Search for the cell housing the specified text and yield its [x, y] center coordinate. 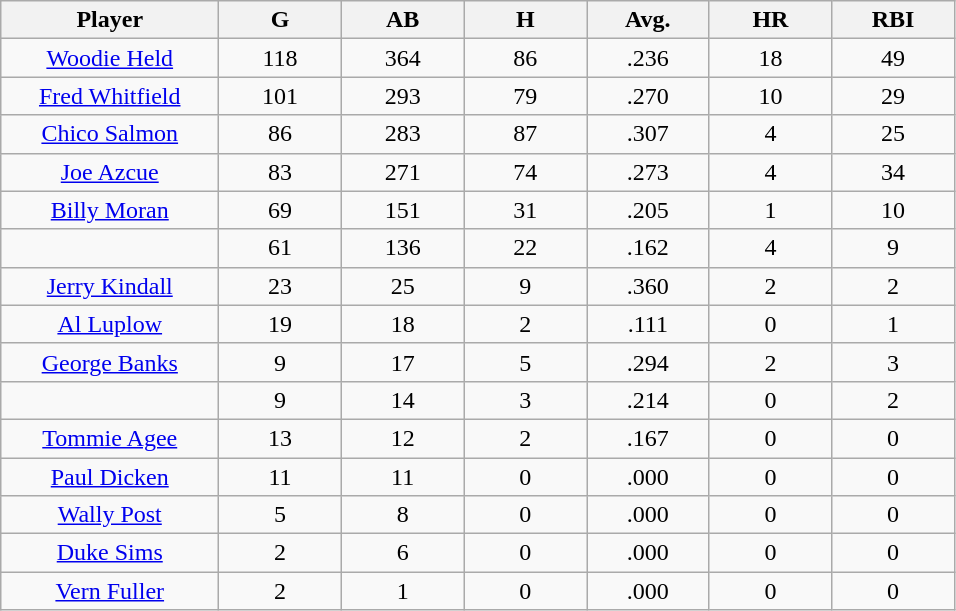
22 [526, 248]
101 [280, 96]
87 [526, 134]
Al Luplow [110, 324]
283 [402, 134]
G [280, 20]
.270 [648, 96]
34 [894, 172]
Wally Post [110, 515]
Billy Moran [110, 210]
Jerry Kindall [110, 286]
.205 [648, 210]
Vern Fuller [110, 591]
23 [280, 286]
Paul Dicken [110, 477]
69 [280, 210]
Joe Azcue [110, 172]
.236 [648, 58]
Fred Whitfield [110, 96]
.162 [648, 248]
.360 [648, 286]
AB [402, 20]
HR [770, 20]
17 [402, 362]
Player [110, 20]
Duke Sims [110, 553]
31 [526, 210]
Tommie Agee [110, 438]
293 [402, 96]
151 [402, 210]
13 [280, 438]
Avg. [648, 20]
.111 [648, 324]
H [526, 20]
.294 [648, 362]
.214 [648, 400]
George Banks [110, 362]
14 [402, 400]
364 [402, 58]
83 [280, 172]
RBI [894, 20]
29 [894, 96]
136 [402, 248]
.273 [648, 172]
61 [280, 248]
271 [402, 172]
12 [402, 438]
.167 [648, 438]
Chico Salmon [110, 134]
6 [402, 553]
Woodie Held [110, 58]
79 [526, 96]
8 [402, 515]
74 [526, 172]
118 [280, 58]
.307 [648, 134]
49 [894, 58]
19 [280, 324]
